Find where the given text appears and provide that cell's center as [X, Y] coordinate. 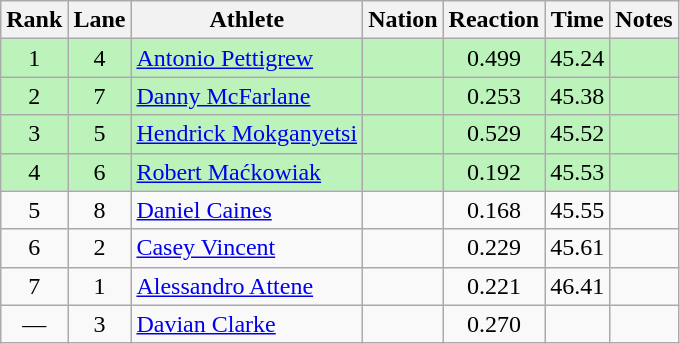
0.253 [494, 96]
Davian Clarke [247, 324]
0.221 [494, 286]
46.41 [578, 286]
0.529 [494, 134]
45.55 [578, 210]
45.24 [578, 58]
45.38 [578, 96]
Danny McFarlane [247, 96]
Daniel Caines [247, 210]
45.61 [578, 248]
— [34, 324]
0.499 [494, 58]
Athlete [247, 20]
Casey Vincent [247, 248]
Nation [403, 20]
0.192 [494, 172]
45.52 [578, 134]
Reaction [494, 20]
8 [100, 210]
Time [578, 20]
0.168 [494, 210]
Alessandro Attene [247, 286]
Notes [644, 20]
Rank [34, 20]
Robert Maćkowiak [247, 172]
Hendrick Mokganyetsi [247, 134]
Antonio Pettigrew [247, 58]
0.270 [494, 324]
45.53 [578, 172]
0.229 [494, 248]
Lane [100, 20]
